Determine the [x, y] coordinate at the center of the cell enclosing the given text.  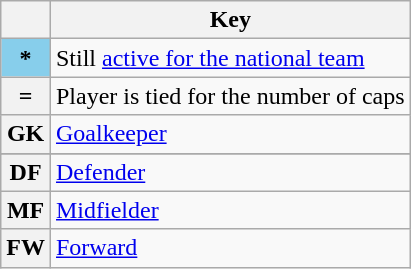
GK [26, 134]
Goalkeeper [230, 134]
Key [230, 20]
DF [26, 172]
MF [26, 210]
FW [26, 248]
Defender [230, 172]
Player is tied for the number of caps [230, 96]
Midfielder [230, 210]
* [26, 58]
Still active for the national team [230, 58]
Forward [230, 248]
= [26, 96]
